Locate the cell with the specified text and output its (X, Y) center coordinate. 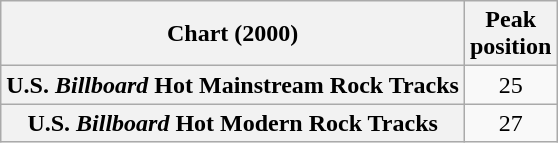
27 (510, 123)
Chart (2000) (233, 34)
25 (510, 85)
Peakposition (510, 34)
U.S. Billboard Hot Modern Rock Tracks (233, 123)
U.S. Billboard Hot Mainstream Rock Tracks (233, 85)
